Determine the (X, Y) coordinate at the center of the cell enclosing the given text.  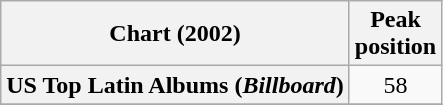
US Top Latin Albums (Billboard) (176, 85)
Peakposition (395, 34)
Chart (2002) (176, 34)
58 (395, 85)
